Determine the [x, y] coordinate at the center of the cell enclosing the given text.  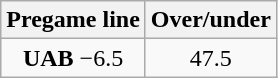
UAB −6.5 [74, 58]
Pregame line [74, 20]
47.5 [210, 58]
Over/under [210, 20]
